Determine the [X, Y] coordinate at the center of the cell enclosing the given text.  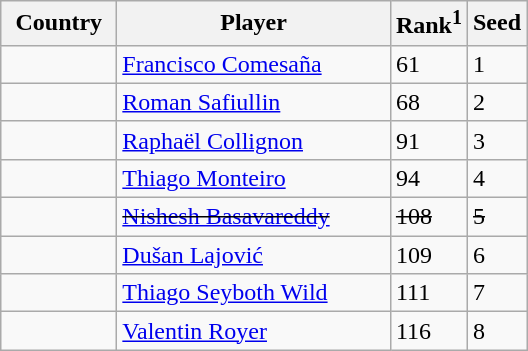
Thiago Seyboth Wild [254, 293]
8 [496, 331]
109 [428, 255]
Dušan Lajović [254, 255]
Thiago Monteiro [254, 178]
7 [496, 293]
5 [496, 217]
Nishesh Basavareddy [254, 217]
68 [428, 102]
91 [428, 140]
Player [254, 24]
61 [428, 64]
Raphaël Collignon [254, 140]
6 [496, 255]
111 [428, 293]
4 [496, 178]
3 [496, 140]
Seed [496, 24]
108 [428, 217]
94 [428, 178]
Roman Safiullin [254, 102]
2 [496, 102]
Country [59, 24]
Rank1 [428, 24]
Valentin Royer [254, 331]
Francisco Comesaña [254, 64]
1 [496, 64]
116 [428, 331]
